Detect which cell encompasses the target text, then output its [X, Y] center coordinate. 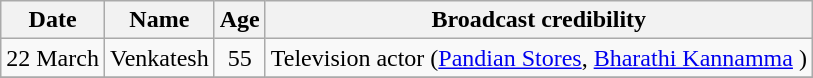
Name [159, 20]
22 March [53, 58]
55 [240, 58]
Television actor (Pandian Stores, Bharathi Kannamma ) [538, 58]
Broadcast credibility [538, 20]
Venkatesh [159, 58]
Date [53, 20]
Age [240, 20]
